Find where the given text appears and provide that cell's center as [x, y] coordinate. 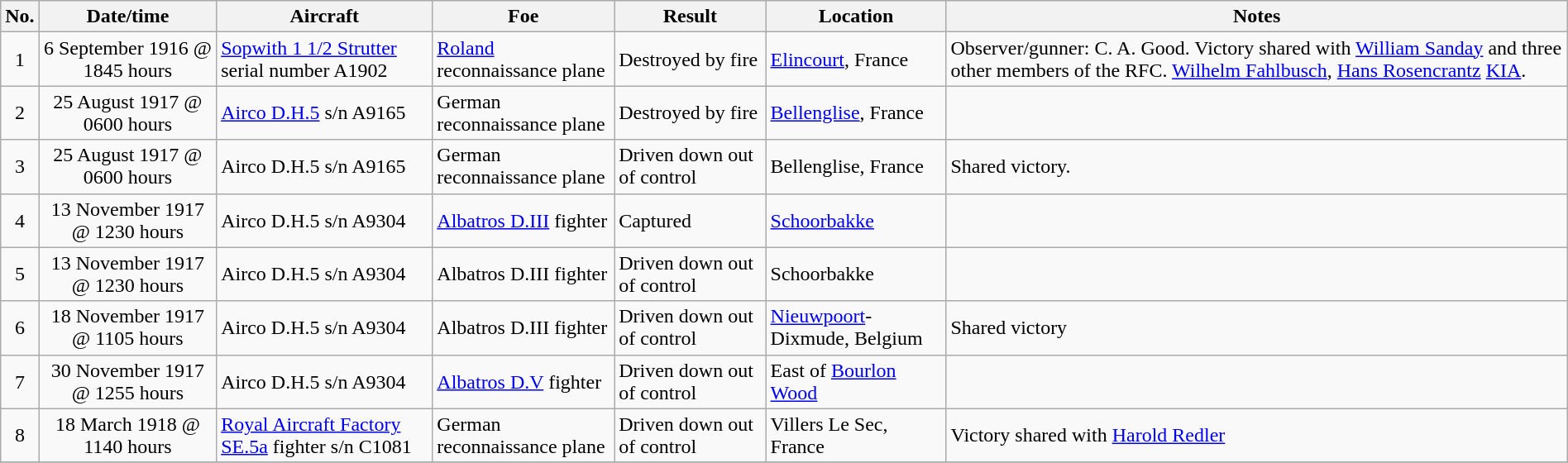
Roland reconnaissance plane [523, 60]
Observer/gunner: C. A. Good. Victory shared with William Sanday and three other members of the RFC. Wilhelm Fahlbusch, Hans Rosencrantz KIA. [1257, 60]
Sopwith 1 1/2 Strutter serial number A1902 [324, 60]
7 [20, 382]
Nieuwpoort-Dixmude, Belgium [856, 327]
5 [20, 274]
Notes [1257, 17]
2 [20, 112]
Albatros D.V fighter [523, 382]
Location [856, 17]
East of Bourlon Wood [856, 382]
18 November 1917 @ 1105 hours [127, 327]
Victory shared with Harold Redler [1257, 435]
6 September 1916 @ 1845 hours [127, 60]
6 [20, 327]
30 November 1917 @ 1255 hours [127, 382]
Aircraft [324, 17]
No. [20, 17]
Royal Aircraft Factory SE.5a fighter s/n C1081 [324, 435]
8 [20, 435]
Captured [690, 220]
Shared victory. [1257, 167]
Elincourt, France [856, 60]
1 [20, 60]
Villers Le Sec, France [856, 435]
Result [690, 17]
3 [20, 167]
Date/time [127, 17]
4 [20, 220]
18 March 1918 @ 1140 hours [127, 435]
Foe [523, 17]
Shared victory [1257, 327]
